Detect which cell encompasses the target text, then output its [x, y] center coordinate. 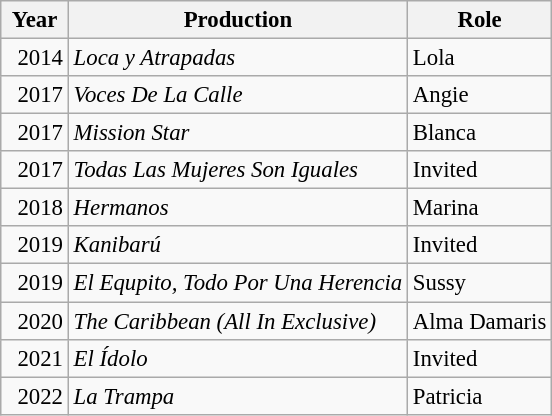
2022 [35, 396]
Role [480, 20]
2020 [35, 321]
Lola [480, 58]
El Ídolo [238, 358]
2021 [35, 358]
Patricia [480, 396]
Mission Star [238, 133]
Hermanos [238, 208]
2018 [35, 208]
Year [35, 20]
La Trampa [238, 396]
Loca y Atrapadas [238, 58]
Todas Las Mujeres Son Iguales [238, 170]
Marina [480, 208]
Angie [480, 95]
Sussy [480, 283]
Voces De La Calle [238, 95]
El Equpito, Todo Por Una Herencia [238, 283]
Alma Damaris [480, 321]
Kanibarú [238, 245]
Blanca [480, 133]
2014 [35, 58]
The Caribbean (All In Exclusive) [238, 321]
Production [238, 20]
